Determine the (x, y) coordinate at the center of the cell enclosing the given text.  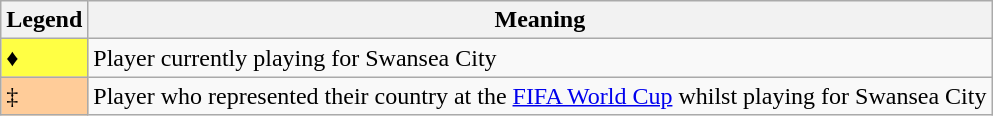
Legend (44, 20)
‡ (44, 96)
Player who represented their country at the FIFA World Cup whilst playing for Swansea City (540, 96)
Meaning (540, 20)
♦ (44, 58)
Player currently playing for Swansea City (540, 58)
